For the text-containing cell, return its midpoint in (x, y) coordinate format. 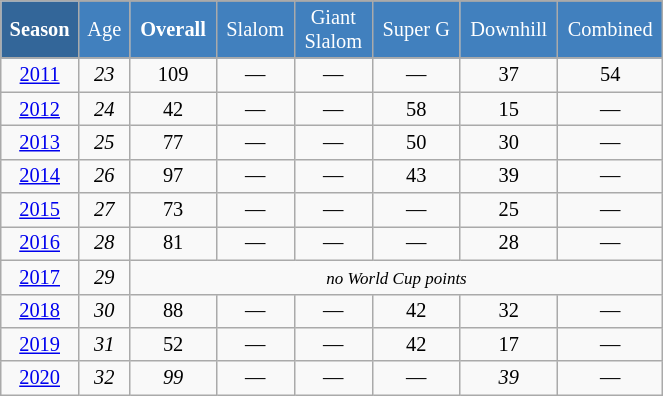
99 (173, 378)
no World Cup points (396, 277)
Age (104, 29)
26 (104, 176)
2020 (40, 378)
23 (104, 75)
24 (104, 109)
31 (104, 344)
2014 (40, 176)
2018 (40, 311)
17 (508, 344)
27 (104, 210)
52 (173, 344)
Super G (416, 29)
2016 (40, 243)
88 (173, 311)
Season (40, 29)
2017 (40, 277)
50 (416, 142)
Overall (173, 29)
58 (416, 109)
2013 (40, 142)
15 (508, 109)
109 (173, 75)
29 (104, 277)
2012 (40, 109)
GiantSlalom (333, 29)
Slalom (255, 29)
2019 (40, 344)
Combined (610, 29)
Downhill (508, 29)
2015 (40, 210)
81 (173, 243)
2011 (40, 75)
73 (173, 210)
37 (508, 75)
43 (416, 176)
77 (173, 142)
54 (610, 75)
97 (173, 176)
